Return the (x, y) coordinate for the center point of the cell that contains the specified text.  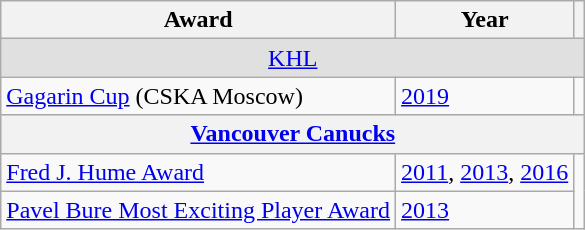
2019 (485, 96)
2011, 2013, 2016 (485, 172)
Year (485, 20)
Award (198, 20)
Vancouver Canucks (293, 134)
Fred J. Hume Award (198, 172)
Gagarin Cup (CSKA Moscow) (198, 96)
KHL (293, 58)
2013 (485, 210)
Pavel Bure Most Exciting Player Award (198, 210)
